Locate the cell with the specified text and output its (X, Y) center coordinate. 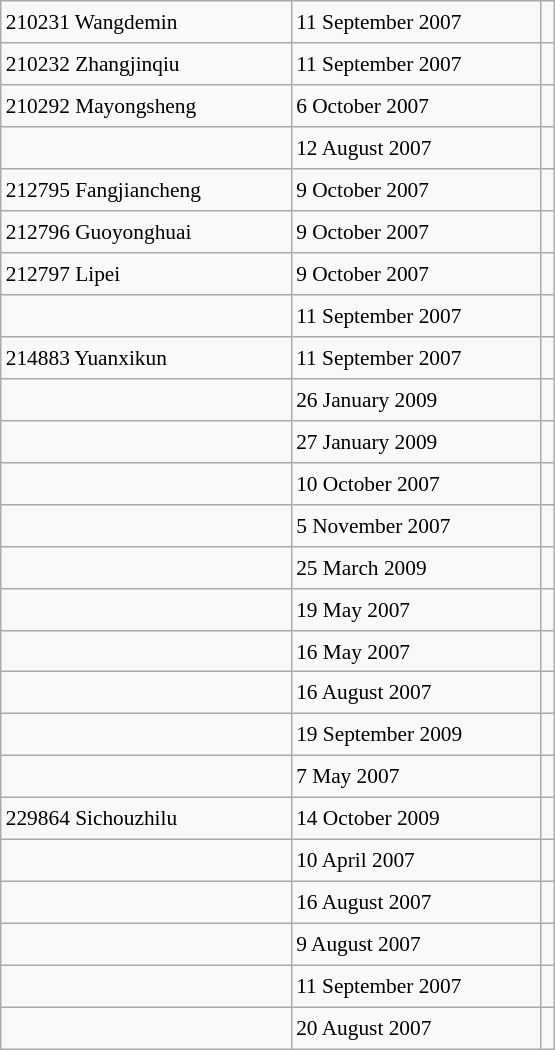
10 October 2007 (416, 483)
19 September 2009 (416, 735)
210232 Zhangjinqiu (146, 64)
26 January 2009 (416, 399)
27 January 2009 (416, 441)
20 August 2007 (416, 1028)
10 April 2007 (416, 861)
229864 Sichouzhilu (146, 819)
14 October 2009 (416, 819)
210231 Wangdemin (146, 22)
210292 Mayongsheng (146, 106)
25 March 2009 (416, 567)
19 May 2007 (416, 609)
6 October 2007 (416, 106)
214883 Yuanxikun (146, 358)
12 August 2007 (416, 148)
7 May 2007 (416, 777)
16 May 2007 (416, 651)
212797 Lipei (146, 274)
9 August 2007 (416, 945)
5 November 2007 (416, 525)
212796 Guoyonghuai (146, 232)
212795 Fangjiancheng (146, 190)
